Capture the cell that displays the provided text and extract its [X, Y] central coordinate. 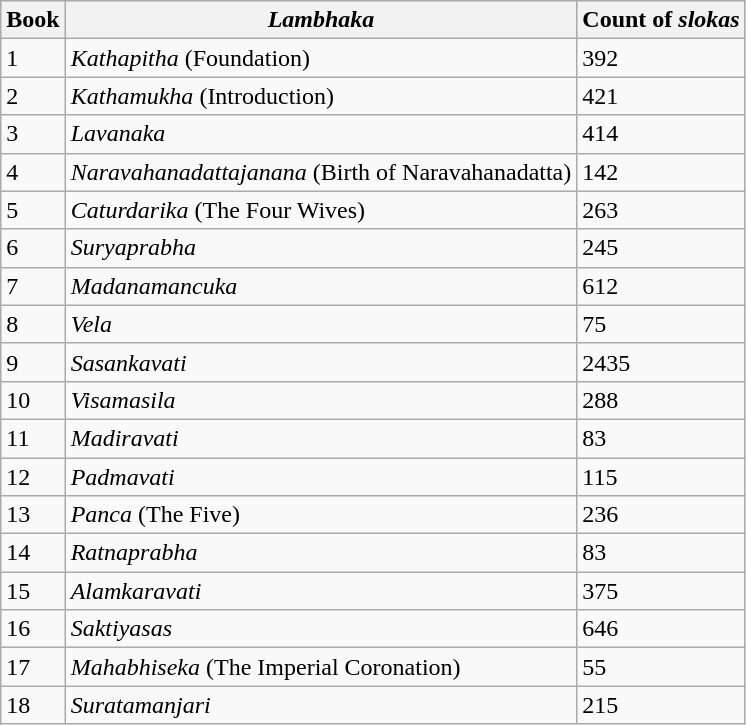
3 [33, 134]
Visamasila [321, 400]
2 [33, 96]
Book [33, 20]
7 [33, 286]
Lavanaka [321, 134]
375 [661, 591]
Ratnaprabha [321, 553]
288 [661, 400]
Padmavati [321, 477]
12 [33, 477]
16 [33, 629]
Suratamanjari [321, 705]
Lambhaka [321, 20]
Kathapitha (Foundation) [321, 58]
Vela [321, 324]
263 [661, 210]
18 [33, 705]
15 [33, 591]
Kathamukha (Introduction) [321, 96]
612 [661, 286]
11 [33, 438]
4 [33, 172]
1 [33, 58]
10 [33, 400]
421 [661, 96]
75 [661, 324]
13 [33, 515]
55 [661, 667]
2435 [661, 362]
142 [661, 172]
Count of slokas [661, 20]
6 [33, 248]
Panca (The Five) [321, 515]
392 [661, 58]
14 [33, 553]
Saktiyasas [321, 629]
414 [661, 134]
245 [661, 248]
9 [33, 362]
17 [33, 667]
8 [33, 324]
115 [661, 477]
Suryaprabha [321, 248]
Naravahanadattajanana (Birth of Naravahanadatta) [321, 172]
Madiravati [321, 438]
215 [661, 705]
Sasankavati [321, 362]
5 [33, 210]
Alamkaravati [321, 591]
Caturdarika (The Four Wives) [321, 210]
Mahabhiseka (The Imperial Coronation) [321, 667]
236 [661, 515]
Madanamancuka [321, 286]
646 [661, 629]
